Search for the cell housing the specified text and yield its [X, Y] center coordinate. 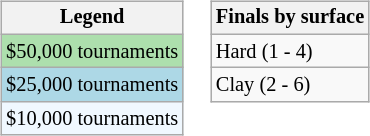
Hard (1 - 4) [290, 51]
Finals by surface [290, 18]
Legend [92, 18]
Clay (2 - 6) [290, 85]
$50,000 tournaments [92, 51]
$10,000 tournaments [92, 119]
$25,000 tournaments [92, 85]
